Find where the given text appears and provide that cell's center as [X, Y] coordinate. 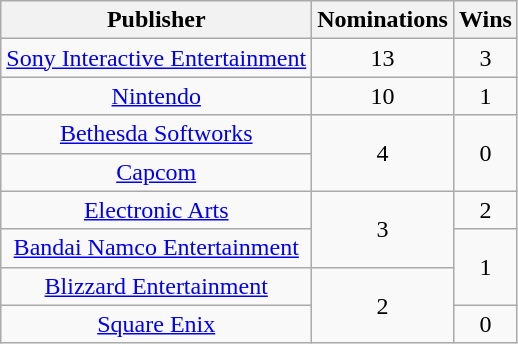
Bethesda Softworks [156, 134]
10 [383, 96]
Capcom [156, 172]
Blizzard Entertainment [156, 286]
Square Enix [156, 324]
4 [383, 153]
Nominations [383, 20]
Sony Interactive Entertainment [156, 58]
Electronic Arts [156, 210]
13 [383, 58]
Bandai Namco Entertainment [156, 248]
Wins [485, 20]
Publisher [156, 20]
Nintendo [156, 96]
